Find where the given text appears and provide that cell's center as [X, Y] coordinate. 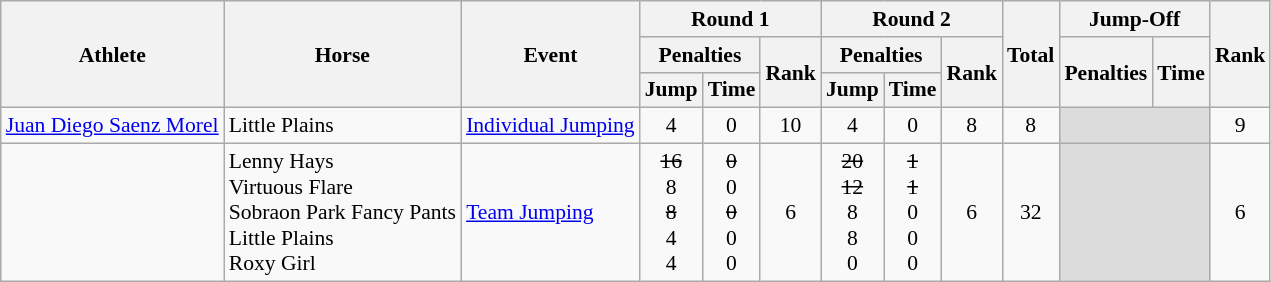
168844 [672, 213]
Individual Jumping [550, 126]
9 [1240, 126]
Little Plains [342, 126]
Round 1 [730, 19]
Event [550, 54]
Team Jumping [550, 213]
Round 2 [912, 19]
2012880 [852, 213]
Horse [342, 54]
Juan Diego Saenz Morel [112, 126]
Athlete [112, 54]
32 [1030, 213]
Jump-Off [1134, 19]
Total [1030, 54]
Lenny HaysVirtuous FlareSobraon Park Fancy PantsLittle PlainsRoxy Girl [342, 213]
00000 [732, 213]
10 [790, 126]
11000 [913, 213]
